Locate the cell with the specified text and output its (x, y) center coordinate. 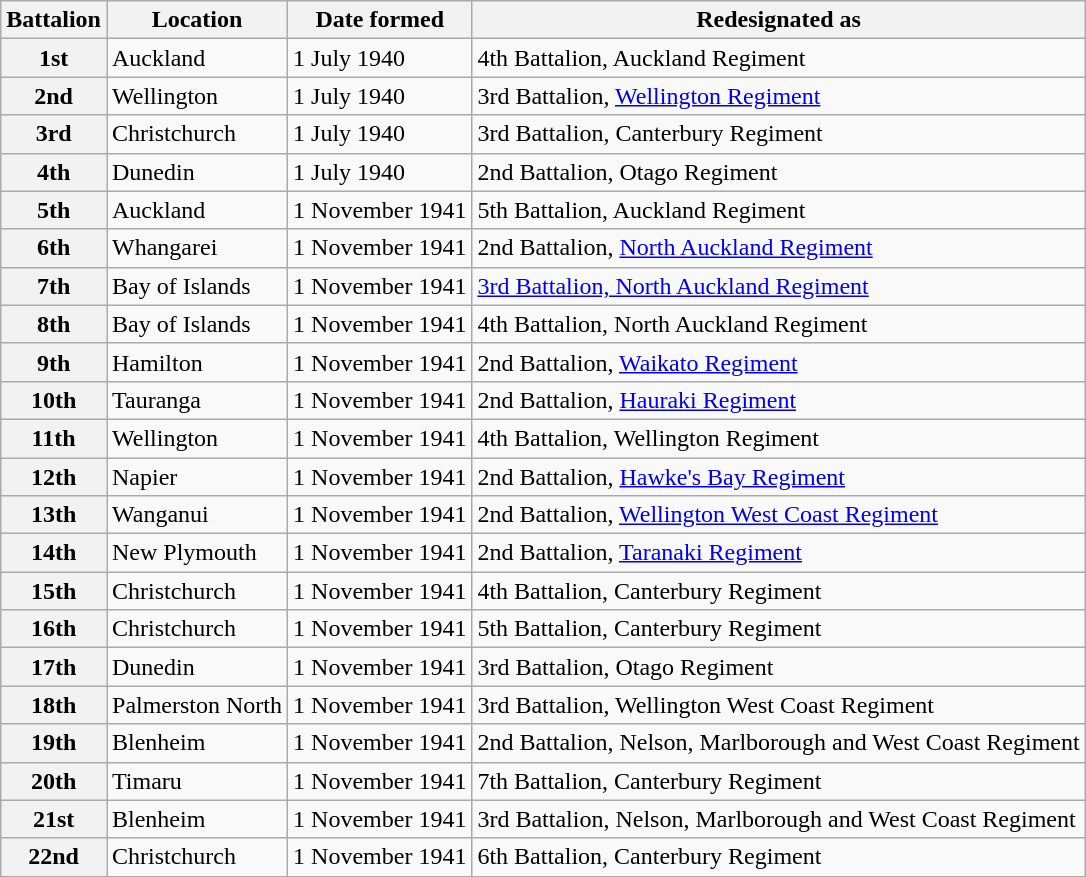
Palmerston North (196, 705)
2nd Battalion, Taranaki Regiment (778, 553)
18th (54, 705)
Redesignated as (778, 20)
14th (54, 553)
6th (54, 248)
6th Battalion, Canterbury Regiment (778, 857)
3rd (54, 134)
4th Battalion, Wellington Regiment (778, 438)
3rd Battalion, Canterbury Regiment (778, 134)
Location (196, 20)
4th Battalion, Auckland Regiment (778, 58)
2nd Battalion, Otago Regiment (778, 172)
4th Battalion, Canterbury Regiment (778, 591)
1st (54, 58)
Hamilton (196, 362)
Timaru (196, 781)
5th (54, 210)
9th (54, 362)
15th (54, 591)
17th (54, 667)
Napier (196, 477)
2nd Battalion, Waikato Regiment (778, 362)
4th Battalion, North Auckland Regiment (778, 324)
2nd Battalion, Hauraki Regiment (778, 400)
19th (54, 743)
2nd Battalion, North Auckland Regiment (778, 248)
11th (54, 438)
3rd Battalion, Wellington West Coast Regiment (778, 705)
3rd Battalion, Nelson, Marlborough and West Coast Regiment (778, 819)
8th (54, 324)
New Plymouth (196, 553)
7th (54, 286)
2nd Battalion, Hawke's Bay Regiment (778, 477)
4th (54, 172)
16th (54, 629)
12th (54, 477)
Date formed (380, 20)
2nd Battalion, Nelson, Marlborough and West Coast Regiment (778, 743)
13th (54, 515)
10th (54, 400)
21st (54, 819)
Battalion (54, 20)
2nd Battalion, Wellington West Coast Regiment (778, 515)
22nd (54, 857)
5th Battalion, Canterbury Regiment (778, 629)
Tauranga (196, 400)
5th Battalion, Auckland Regiment (778, 210)
Whangarei (196, 248)
3rd Battalion, North Auckland Regiment (778, 286)
20th (54, 781)
7th Battalion, Canterbury Regiment (778, 781)
3rd Battalion, Otago Regiment (778, 667)
Wanganui (196, 515)
2nd (54, 96)
3rd Battalion, Wellington Regiment (778, 96)
